Determine the (X, Y) coordinate at the center of the cell enclosing the given text.  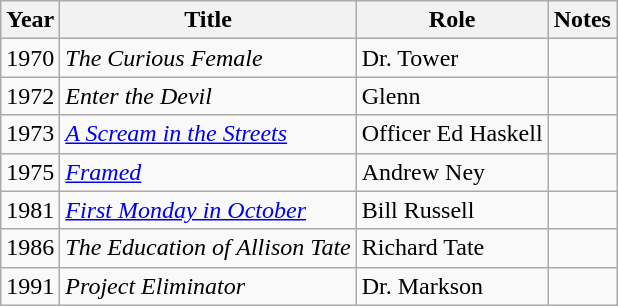
First Monday in October (208, 210)
1981 (30, 210)
Dr. Tower (452, 58)
Richard Tate (452, 248)
1972 (30, 96)
Glenn (452, 96)
Dr. Markson (452, 286)
Title (208, 20)
Notes (582, 20)
1970 (30, 58)
Officer Ed Haskell (452, 134)
The Education of Allison Tate (208, 248)
A Scream in the Streets (208, 134)
1986 (30, 248)
Year (30, 20)
Role (452, 20)
1975 (30, 172)
1973 (30, 134)
Bill Russell (452, 210)
The Curious Female (208, 58)
Enter the Devil (208, 96)
1991 (30, 286)
Framed (208, 172)
Andrew Ney (452, 172)
Project Eliminator (208, 286)
